Return the (x, y) coordinate for the center point of the cell that contains the specified text.  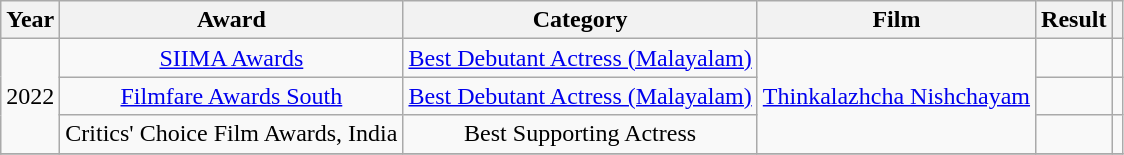
Category (580, 20)
Filmfare Awards South (232, 96)
Critics' Choice Film Awards, India (232, 134)
SIIMA Awards (232, 58)
Best Supporting Actress (580, 134)
Thinkalazhcha Nishchayam (896, 96)
Result (1074, 20)
Award (232, 20)
2022 (30, 96)
Year (30, 20)
Film (896, 20)
